Detect which cell encompasses the target text, then output its [X, Y] center coordinate. 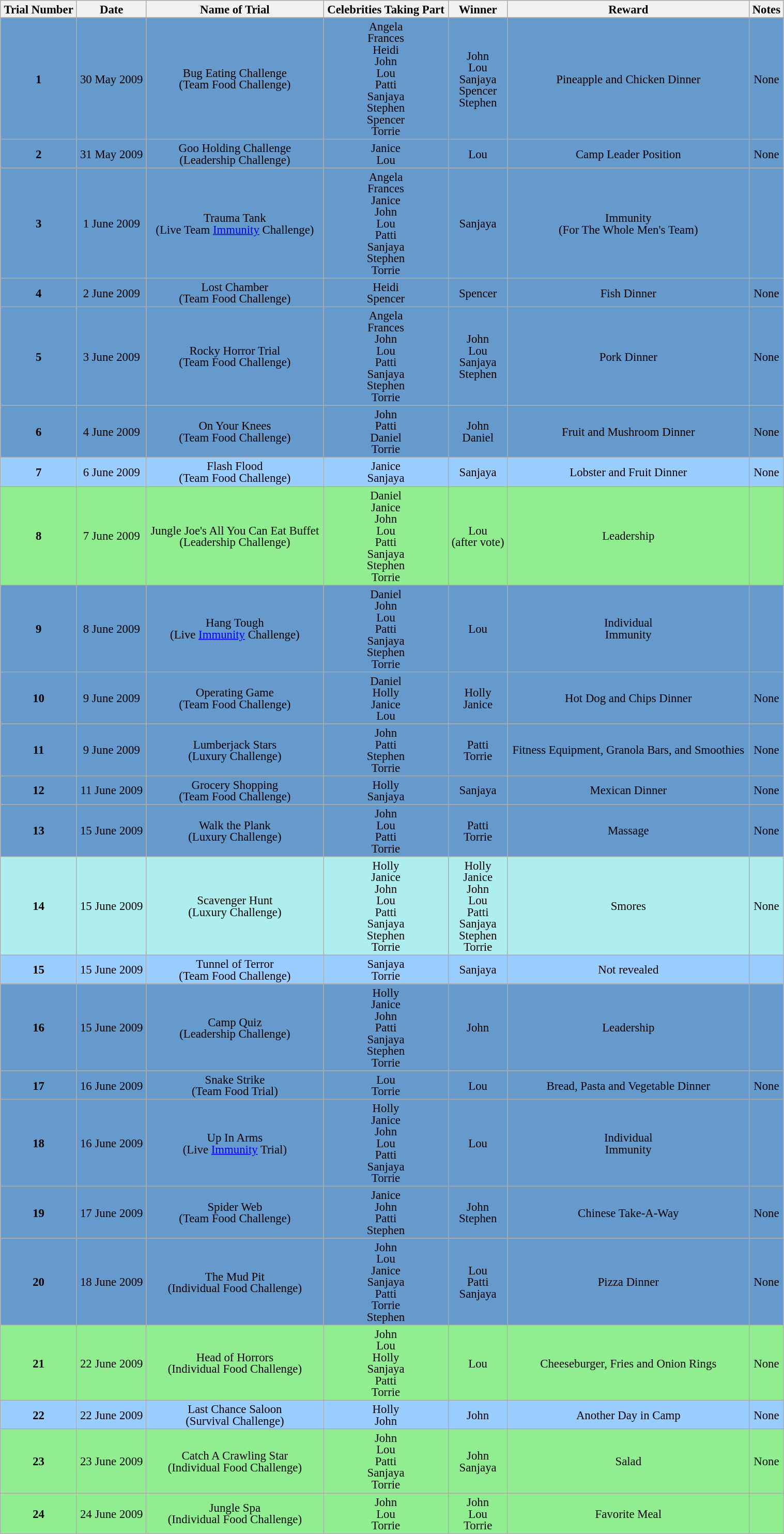
HollyJanice [478, 698]
Pizza Dinner [628, 1282]
JohnLouSanjayaStephen [478, 357]
Goo Holding Challenge(Leadership Challenge) [235, 154]
Head of Horrors(Individual Food Challenge) [235, 1363]
DanielJaniceJohnLouPattiSanjayaStephenTorrie [386, 536]
Trauma Tank(Live Team Immunity Challenge) [235, 223]
4 June 2009 [112, 431]
Another Day in Camp [628, 1415]
Camp Leader Position [628, 154]
2 June 2009 [112, 293]
31 May 2009 [112, 154]
JohnPattiDanielTorrie [386, 431]
24 June 2009 [112, 1513]
Grocery Shopping(Team Food Challenge) [235, 791]
8 [39, 536]
13 [39, 830]
Up In Arms(Live Immunity Trial) [235, 1143]
Name of Trial [235, 9]
Pork Dinner [628, 357]
Trial Number [39, 9]
Pineapple and Chicken Dinner [628, 79]
2 [39, 154]
Flash Flood(Team Food Challenge) [235, 472]
7 June 2009 [112, 536]
3 [39, 223]
SanjayaTorrie [386, 969]
Jungle Joe's All You Can Eat Buffet(Leadership Challenge) [235, 536]
Lobster and Fruit Dinner [628, 472]
12 [39, 791]
AngelaFrancesJohnLouPattiSanjayaStephenTorrie [386, 357]
DanielJohnLouPattiSanjayaStephenTorrie [386, 628]
16 [39, 1027]
Reward [628, 9]
Rocky Horror Trial(Team Food Challenge) [235, 357]
Massage [628, 830]
Camp Quiz(Leadership Challenge) [235, 1027]
4 [39, 293]
JohnLouPattiSanjayaTorrie [386, 1461]
Spider Web(Team Food Challenge) [235, 1213]
Immunity(For The Whole Men's Team) [628, 223]
Fruit and Mushroom Dinner [628, 431]
3 June 2009 [112, 357]
Spencer [478, 293]
Hot Dog and Chips Dinner [628, 698]
23 [39, 1461]
Lou(after vote) [478, 536]
JohnLouJaniceSanjayaPattiTorrieStephen [386, 1282]
JohnSanjaya [478, 1461]
Mexican Dinner [628, 791]
AngelaFrancesHeidiJohnLouPattiSanjayaStephenSpencerTorrie [386, 79]
6 June 2009 [112, 472]
Smores [628, 906]
Lost Chamber(Team Food Challenge) [235, 293]
Operating Game(Team Food Challenge) [235, 698]
18 [39, 1143]
HollyJohn [386, 1415]
17 June 2009 [112, 1213]
7 [39, 472]
18 June 2009 [112, 1282]
HollyJaniceJohnLouPattiSanjayaTorrie [386, 1143]
Bug Eating Challenge(Team Food Challenge) [235, 79]
Salad [628, 1461]
15 [39, 969]
Snake Strike(Team Food Trial) [235, 1085]
5 [39, 357]
HollyJaniceJohnPattiSanjayaStephenTorrie [386, 1027]
Catch A Crawling Star(Individual Food Challenge) [235, 1461]
Cheeseburger, Fries and Onion Rings [628, 1363]
Jungle Spa(Individual Food Challenge) [235, 1513]
22 [39, 1415]
Bread, Pasta and Vegetable Dinner [628, 1085]
LouPattiSanjaya [478, 1282]
10 [39, 698]
23 June 2009 [112, 1461]
Fish Dinner [628, 293]
JohnLouHollySanjayaPattiTorrie [386, 1363]
Fitness Equipment, Granola Bars, and Smoothies [628, 750]
11 [39, 750]
Not revealed [628, 969]
Celebrities Taking Part [386, 9]
HeidiSpencer [386, 293]
Tunnel of Terror(Team Food Challenge) [235, 969]
24 [39, 1513]
LouTorrie [386, 1085]
19 [39, 1213]
8 June 2009 [112, 628]
Last Chance Saloon(Survival Challenge) [235, 1415]
Notes [766, 9]
JaniceSanjaya [386, 472]
Scavenger Hunt(Luxury Challenge) [235, 906]
On Your Knees(Team Food Challenge) [235, 431]
Hang Tough(Live Immunity Challenge) [235, 628]
11 June 2009 [112, 791]
Lumberjack Stars(Luxury Challenge) [235, 750]
JohnDaniel [478, 431]
9 [39, 628]
Date [112, 9]
HollySanjaya [386, 791]
1 June 2009 [112, 223]
The Mud Pit(Individual Food Challenge) [235, 1282]
14 [39, 906]
Walk the Plank(Luxury Challenge) [235, 830]
JaniceJohnPattiStephen [386, 1213]
Chinese Take-A-Way [628, 1213]
JohnPattiStephenTorrie [386, 750]
21 [39, 1363]
AngelaFrancesJaniceJohnLouPattiSanjayaStephenTorrie [386, 223]
Favorite Meal [628, 1513]
JohnLouPattiTorrie [386, 830]
DanielHollyJaniceLou [386, 698]
JohnStephen [478, 1213]
JohnLouSanjayaSpencerStephen [478, 79]
17 [39, 1085]
30 May 2009 [112, 79]
6 [39, 431]
JaniceLou [386, 154]
1 [39, 79]
Winner [478, 9]
20 [39, 1282]
